Determine the [x, y] coordinate at the center of the cell enclosing the given text.  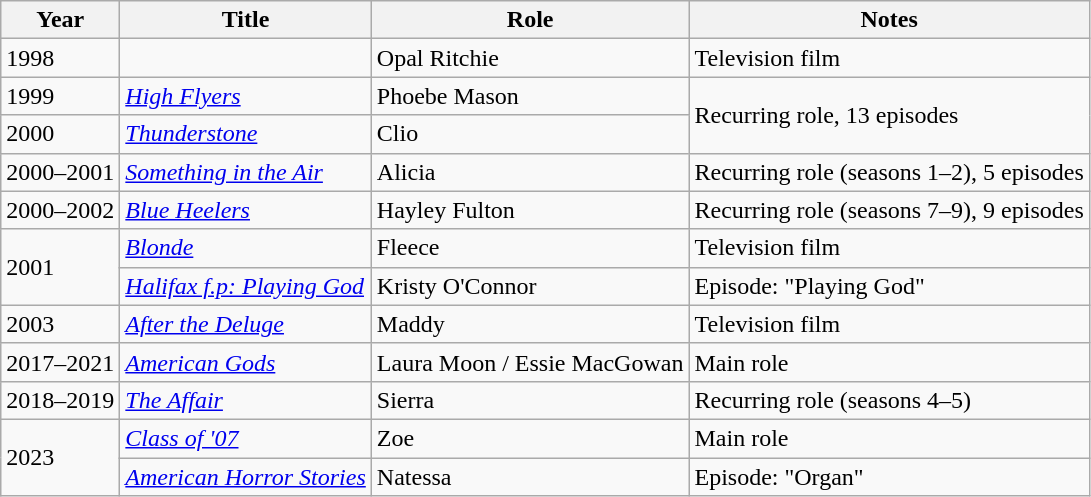
Thunderstone [246, 134]
2000–2001 [60, 172]
Title [246, 20]
Hayley Fulton [530, 210]
2000 [60, 134]
High Flyers [246, 96]
Fleece [530, 248]
Recurring role (seasons 4–5) [889, 400]
Recurring role, 13 episodes [889, 115]
Clio [530, 134]
Alicia [530, 172]
Class of '07 [246, 438]
2000–2002 [60, 210]
Year [60, 20]
Sierra [530, 400]
Role [530, 20]
Maddy [530, 324]
2017–2021 [60, 362]
Zoe [530, 438]
Recurring role (seasons 7–9), 9 episodes [889, 210]
Notes [889, 20]
Blonde [246, 248]
Blue Heelers [246, 210]
American Gods [246, 362]
Phoebe Mason [530, 96]
Opal Ritchie [530, 58]
After the Deluge [246, 324]
Something in the Air [246, 172]
Episode: "Organ" [889, 477]
Natessa [530, 477]
The Affair [246, 400]
2023 [60, 457]
2003 [60, 324]
Episode: "Playing God" [889, 286]
1998 [60, 58]
American Horror Stories [246, 477]
Recurring role (seasons 1–2), 5 episodes [889, 172]
2018–2019 [60, 400]
Laura Moon / Essie MacGowan [530, 362]
Kristy O'Connor [530, 286]
Halifax f.p: Playing God [246, 286]
1999 [60, 96]
2001 [60, 267]
